Return (x, y) of the center of cell containing provided text 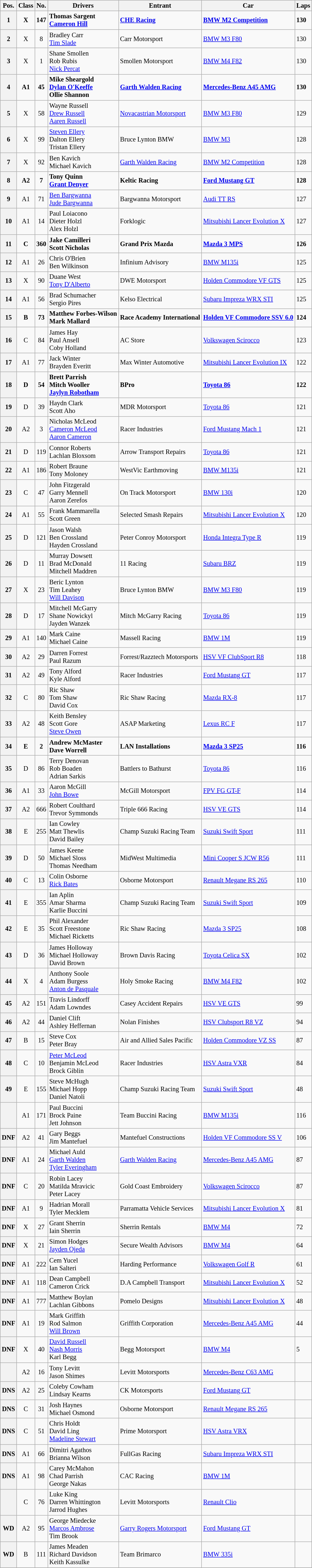
Jake CamilleriScott Nicholas (83, 244)
6 (9, 140)
CAC Racing (160, 1476)
Tony QuinnGrant Denyer (83, 181)
81 (304, 1209)
Paul LoiaconoDieter HolzlAlex Holzl (83, 221)
Thomas SargentCameron Hill (83, 20)
255 (41, 832)
Nolan Finishes (160, 1022)
140 (41, 638)
42 (9, 929)
Frank MammarellaScott Green (83, 515)
Jack WinterBrayden Everitt (83, 362)
52 (304, 1282)
54 (41, 385)
Nicholas McLeodCameron McLeodAaron Cameron (83, 429)
Lexus RC F (248, 724)
64 (304, 1246)
Jason WalshBen CrosslandHayden Crossland (83, 537)
Parramatta Vehicle Services (160, 1209)
Phil AlexanderScott FreestoneMichael Ricketts (83, 929)
Holden Commodore VZ SS (248, 1041)
Travis LindorffAdam Lowndes (83, 1004)
Casey Accident Repairs (160, 1004)
32 (9, 698)
Drivers (83, 5)
Andrew McMasterDave Worrell (83, 746)
DWE Motorsport (160, 281)
56 (41, 299)
76 (41, 1502)
Simon HodgesJayden Ojeda (83, 1246)
Infinium Advisory (160, 262)
Mercedes-Benz C63 AMG (248, 1372)
Peter McLeodBenjamin McLeodBrock Giblin (83, 1063)
BMW M3 (248, 140)
Team Buccini Racing (160, 1115)
77 (41, 362)
Carey McMahonChad ParrishGeorge Nakas (83, 1476)
Chris O'BrienBen Wilkinson (83, 262)
Mantefuel Constructions (160, 1138)
MidWest Multimedia (160, 858)
Connor RobertsLachlan Bloxsom (83, 452)
Dimitri AgathosBrianna Wilson (83, 1454)
11 Racing (160, 563)
Cem YucelIan Salteri (83, 1264)
Holden Commodore VF GTS (248, 281)
Duane WestTony D'Alberto (83, 281)
Michael AuldGarth WaldenTyler Everingham (83, 1160)
Novacastrian Motorsport (160, 114)
Subaru BRZ (248, 563)
Coleby CowhamLindsay Kearns (83, 1391)
Peter Conroy Motorsport (160, 537)
Keltic Racing (160, 181)
Chris HoldtDavid LingMadeline Stewart (83, 1431)
Aaron McGillJohn Bowe (83, 791)
BMW 335i (248, 1555)
Matthew BoylanLachlan Gibbons (83, 1301)
Secure Wealth Advisors (160, 1246)
No. (41, 5)
Toyota Celica SX (248, 955)
Darren ForrestPaul Razum (83, 657)
BMW 130i (248, 493)
Renault Clio (248, 1502)
Beric LyntonTim LeaheyWill Davison (83, 590)
355 (41, 903)
Holy Smoke Racing (160, 981)
Arrow Transport Repairs (160, 452)
Grant SherrinIain Sherrin (83, 1227)
Max Winter Automotive (160, 362)
Smollen Motorsport (160, 61)
71 (41, 199)
Paul BucciniBrock PaineJett Johnson (83, 1115)
Begg Motorsport (160, 1350)
Mark CaineMichael Caine (83, 638)
Audi TT RS (248, 199)
ASAP Marketing (160, 724)
Kelso Electrical (160, 299)
Race Academy International (160, 318)
129 (304, 114)
126 (304, 244)
HSV VF ClubSport R8 (248, 657)
123 (304, 340)
FullGas Racing (160, 1454)
Air and Allied Sales Pacific (160, 1041)
Robert CoulthardTrevor Symmonds (83, 810)
Prime Motorsport (160, 1431)
MDR Motorsport (160, 407)
151 (41, 1004)
Griffith Corporation (160, 1324)
John FitzgeraldGarry MennellAaron Zerefos (83, 493)
Mini Cooper S JCW R56 (248, 858)
Team Brimarco (160, 1555)
LAN Installations (160, 746)
HSV Clubsport R8 VZ (248, 1022)
Ian AplinAmar SharmaKarlie Buccini (83, 903)
108 (304, 929)
On Track Motorsport (160, 493)
CK Motorsports (160, 1391)
Mike SheargoldDylan O'KeeffeOllie Shannon (83, 87)
HSV Astra VRX (248, 1431)
Tony AlfordKyle Alford (83, 675)
Brett ParrishMitch WoollerJaylyn Robotham (83, 385)
Josh HaynesMichael Osmond (83, 1409)
James MeadenRichard DavidsonKeith Kassulke (83, 1555)
Ford Mustang Mach 1 (248, 429)
Mazda RX-8 (248, 698)
Robin LaceyMatilda MravicicPeter Lacey (83, 1186)
55 (41, 515)
Massell Racing (160, 638)
Steve McHughMichael HoppDaniel Natoli (83, 1089)
186 (41, 470)
72 (304, 1227)
Colin OsborneRick Bates (83, 880)
Haydn ClarkScott Aho (83, 407)
37 (9, 810)
AC Store (160, 340)
Holden VF Commodore SS V (248, 1138)
James KeeneMichael SlossThomas Needham (83, 858)
Bargwanna Motorsport (160, 199)
50 (41, 858)
FPV FG GT-F (248, 791)
Mitchell McGarryShane NowickylJayden Wanzek (83, 616)
Triple 666 Racing (160, 810)
Class (26, 5)
Daniel CliftAshley Heffernan (83, 1022)
Anthony SooleAdam BurgessAnton de Pasquale (83, 981)
Terry DenovanRob BoadenAdrian Sarkis (83, 768)
Brown Davis Racing (160, 955)
Laps (304, 5)
95 (41, 1529)
109 (304, 903)
58 (41, 114)
Mitsubishi Lancer Evolution IX (248, 362)
51 (41, 1431)
Mazda 3 MPS (248, 244)
Ben BargwannaJude Bargwanna (83, 199)
98 (41, 1476)
Honda Integra Type R (248, 537)
Dean CampbellCameron Crick (83, 1282)
Hadrian MorallTyler Mecklem (83, 1209)
Sherrin Rentals (160, 1227)
Ian CowleyMatt ThewlisDavid Bailey (83, 832)
Steven ElleryDalton ElleryTristan Ellery (83, 140)
155 (41, 1089)
46 (9, 1022)
Battlers to Bathurst (160, 768)
Forrest/Razztech Motorsports (160, 657)
Gold Coast Embroidery (160, 1186)
Carr Motorsport (160, 39)
Ben KavichMichael Kavich (83, 162)
Volkswagen Golf R (248, 1264)
D.A Campbell Transport (160, 1282)
18 (9, 385)
Tony LevittJason Shimes (83, 1372)
90 (41, 281)
Shane SmollenRob RubisNick Percat (83, 61)
22 (9, 470)
147 (41, 20)
92 (41, 162)
Entrant (160, 5)
86 (41, 768)
CHE Racing (160, 20)
James HollowayMichael HollowayDavid Brown (83, 955)
Matthew Forbes-WilsonMark Mallard (83, 318)
James HayPaul AnsellCoby Holland (83, 340)
43 (9, 955)
61 (304, 1264)
28 (9, 616)
Gary BeggsJim Mantefuel (83, 1138)
94 (304, 1022)
Luke KingDarren WhittingtonJarrod Hughes (83, 1502)
Mark GriffithRod SalmonWill Brown (83, 1324)
Mitch McGarry Racing (160, 616)
66 (41, 1454)
38 (9, 832)
106 (304, 1138)
Pos. (9, 5)
HSV Astra VXR (248, 1063)
666 (41, 810)
McGill Motorsport (160, 791)
Keith BensleyScott GoreSteve Owen (83, 724)
360 (41, 244)
Murray DowsettBrad McDonaldMitchell Maddren (83, 563)
Car (248, 5)
Wayne RussellDrew RussellAaren Russell (83, 114)
WestVic Earthmoving (160, 470)
777 (41, 1301)
Selected Smash Repairs (160, 515)
Robert BrauneTony Moloney (83, 470)
73 (41, 318)
80 (41, 698)
Brad SchumacherSergio Pires (83, 299)
12 (9, 262)
Pomelo Designs (160, 1301)
30 (9, 657)
Holden VF Commodore SSV 6.0 (248, 318)
110 (304, 880)
222 (41, 1264)
Steve CoxPeter Bray (83, 1041)
BPro (160, 385)
Forklogic (160, 221)
George MiedeckeMarcos AmbroseTim Brook (83, 1529)
124 (304, 318)
171 (41, 1115)
Bradley CarrTim Slade (83, 39)
Grand Prix Mazda (160, 244)
Harding Performance (160, 1264)
Ric ShawTom ShawDavid Cox (83, 698)
David RussellNash MorrisKarl Begg (83, 1350)
Garry Rogers Motorsport (160, 1529)
34 (9, 746)
